For the text-containing cell, return its midpoint in (x, y) coordinate format. 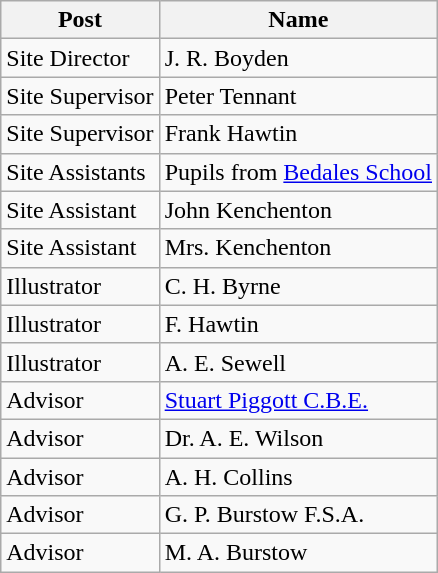
Name (298, 20)
Mrs. Kenchenton (298, 248)
Pupils from Bedales School (298, 172)
Dr. A. E. Wilson (298, 438)
Peter Tennant (298, 96)
F. Hawtin (298, 324)
A. E. Sewell (298, 362)
M. A. Burstow (298, 553)
Post (80, 20)
Frank Hawtin (298, 134)
A. H. Collins (298, 477)
Site Assistants (80, 172)
John Kenchenton (298, 210)
Stuart Piggott C.B.E. (298, 400)
C. H. Byrne (298, 286)
J. R. Boyden (298, 58)
Site Director (80, 58)
G. P. Burstow F.S.A. (298, 515)
